Pinpoint the cell where the given text exists, returning its (X, Y) midpoint coordinate. 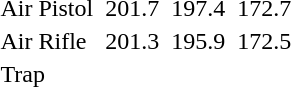
201.3 (132, 41)
195.9 (198, 41)
